Find where the given text appears and provide that cell's center as [X, Y] coordinate. 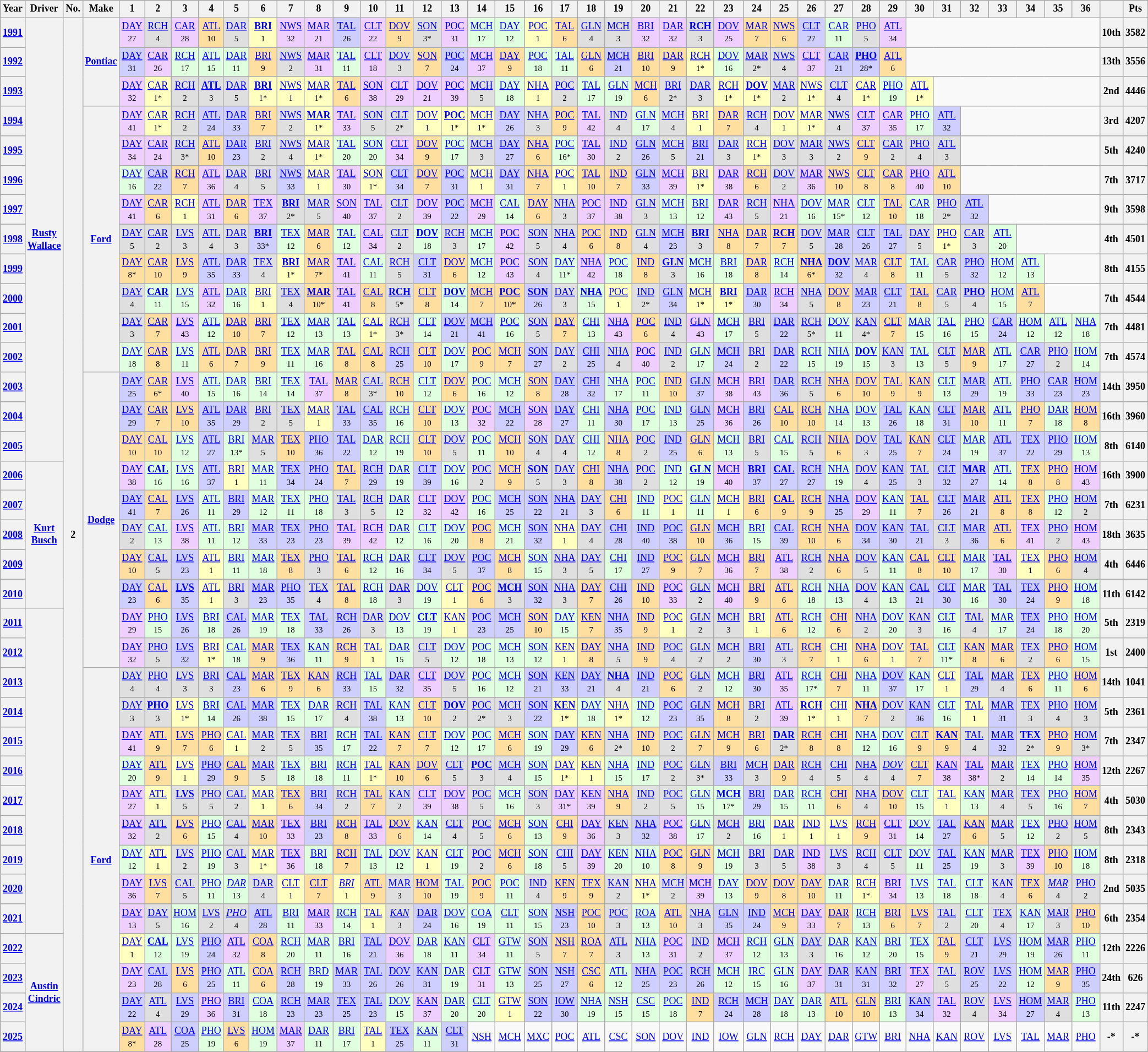
PHO7 [1030, 417]
CHI32 [591, 387]
MCH17* [729, 800]
1994 [13, 121]
IRC15 [757, 978]
DAR38 [729, 180]
IND21 [646, 683]
SON38 [373, 91]
COA6 [263, 978]
MAR37 [291, 1037]
SON21 [538, 683]
ATL7 [1030, 298]
DOV26 [400, 978]
SON13 [538, 830]
3rd [1112, 121]
DOV34 [866, 535]
CLT22 [373, 32]
PHO17 [920, 121]
KAN14 [427, 830]
CAR26 [158, 62]
RCH28 [291, 978]
ATL2 [158, 830]
LVS11 [185, 357]
HOM20 [1085, 623]
IND17 [646, 771]
NWS6 [784, 32]
CAL6 [158, 594]
CAR10 [158, 269]
TAL19 [455, 889]
CAL7 [158, 505]
IND13 [673, 417]
DAY9 [510, 62]
NHA9 [619, 800]
MAR13 [319, 328]
CHI26 [619, 594]
2000 [13, 298]
ROV [975, 1037]
1992 [13, 62]
1 [132, 9]
ATL39 [784, 712]
TEX23 [291, 535]
CAL1 [237, 742]
HOM13 [1085, 446]
POC43 [510, 269]
ATL27 [211, 446]
29 [893, 9]
RCH34 [784, 298]
2011 [13, 623]
KAN12 [866, 949]
ATL14 [1003, 476]
DAR23 [237, 151]
2013 [13, 683]
COA8 [263, 949]
HOM16 [185, 919]
1995 [13, 151]
MXC [538, 1037]
2021 [13, 919]
BRI10 [646, 62]
DAY6 [538, 210]
CAL27 [784, 476]
ATL [591, 1037]
MCH38 [729, 387]
PHO28* [866, 62]
SON20 [373, 151]
DOV7 [427, 180]
BRI43 [757, 387]
CLT30 [947, 594]
DAY22 [132, 1007]
DOV18 [427, 239]
RCH25 [400, 357]
Year [13, 9]
LVS13 [920, 889]
POC2* [482, 712]
GLN26 [646, 151]
4240 [1136, 151]
CHI12 [591, 446]
MCH41 [482, 328]
POC42 [510, 239]
TAL20 [347, 151]
2318 [1136, 860]
25 [784, 9]
CSC [619, 1037]
6 [263, 9]
DOV42 [455, 505]
TAL5 [947, 978]
DAR2* [784, 742]
LVS34 [1003, 1007]
HOM7 [1085, 800]
10 [373, 9]
CLT11 [510, 919]
DAY21 [591, 683]
NWS32 [291, 32]
RCH27 [811, 476]
BRI21 [701, 151]
2023 [13, 978]
ATL36 [211, 180]
GTW1 [510, 1007]
TAL16 [947, 328]
4501 [1136, 239]
2016 [13, 771]
22 [701, 9]
DOV1* [757, 91]
CHI7 [839, 683]
4481 [1136, 328]
IND27 [646, 564]
6th [1112, 919]
MAR [1058, 1037]
CLT2* [400, 121]
KEN33 [565, 683]
2015 [13, 742]
IND25 [673, 446]
HOM8 [1085, 417]
SON28 [538, 417]
DAY39 [591, 860]
DAR10 [237, 328]
CAR6* [158, 387]
TEX39 [1030, 860]
No. [73, 9]
11 [400, 9]
HOM2 [1085, 505]
SON25 [538, 978]
PHO25 [211, 978]
MAR38 [263, 712]
GLN43 [701, 328]
CLT14 [427, 328]
DAY33 [811, 919]
35 [1058, 9]
HOM3 [1085, 712]
TAL2 [947, 919]
CAL34 [373, 239]
RCH1 [185, 210]
CAL23 [237, 683]
DAY31* [565, 800]
DAY28 [565, 387]
CAL12 [158, 949]
2002 [13, 357]
3598 [1136, 210]
10th [1112, 32]
GLN37 [701, 387]
CAR27 [1030, 357]
1996 [13, 180]
COA18 [263, 1007]
MCH [510, 1037]
CAL4 [237, 830]
HOM27 [1030, 1007]
IOW30 [565, 1007]
CAL18 [237, 653]
3 [185, 9]
Dodge [101, 520]
BRI13* [237, 446]
IND [701, 1037]
PHO32 [975, 269]
GLN33 [646, 180]
1999 [13, 269]
TAL18 [947, 889]
DAY15 [565, 623]
DAY [811, 1037]
CAR3 [975, 239]
CAL35 [373, 417]
HOM6 [1085, 683]
LVS12 [185, 446]
7 [291, 9]
BRI23 [319, 830]
DAY38 [132, 476]
2009 [13, 564]
PHO8 [1058, 476]
CAL21 [920, 594]
13 [455, 9]
TAL32 [947, 1007]
18th [1112, 535]
NHA6* [811, 269]
MCH22 [510, 417]
MAR18 [263, 564]
PHO1* [947, 239]
LVS [1003, 1037]
BRI31 [237, 1007]
LVS40 [185, 387]
DAY34 [132, 151]
LVS22 [1003, 978]
MAR26 [1058, 949]
31 [947, 9]
1041 [1136, 683]
HOM10 [427, 889]
IND40 [646, 535]
6446 [1136, 564]
LVS10 [185, 417]
CAL2 [237, 800]
PHO33 [1030, 387]
2267 [1136, 771]
TAL [1030, 1037]
TAL38 [373, 712]
MAR29 [975, 387]
TEX22 [1030, 446]
NHA10 [646, 860]
KAN18 [920, 417]
ATL38 [784, 564]
MCH10 [510, 446]
CAR6 [158, 210]
CAR22 [158, 180]
TEX34 [291, 476]
LVS23 [185, 564]
RCH23 [291, 1007]
24 [757, 9]
TAL15 [373, 683]
NHA [920, 1037]
CAR18 [920, 210]
KAN34 [920, 1007]
6142 [1136, 594]
DOV25 [729, 32]
KEN7 [591, 623]
IND1 [811, 830]
2017 [13, 800]
MAR7 [757, 32]
4207 [1136, 121]
KAN37 [427, 1007]
BRI13 [893, 1007]
8 [319, 9]
CAL39 [784, 535]
ATL34 [893, 32]
POC22 [455, 210]
NHA38 [619, 476]
KEN6 [591, 742]
DAR [839, 1037]
POC32 [482, 417]
MAR27 [975, 476]
NHA2 [866, 623]
NWS1* [811, 91]
POC10* [510, 298]
SON27 [538, 357]
COA25 [185, 1037]
5035 [1136, 889]
CAL15 [784, 446]
HOM35 [1085, 771]
32 [975, 9]
DAR24 [427, 919]
TEX37 [263, 210]
36 [1085, 9]
TEX2 [1030, 653]
13th [1112, 62]
ATL17 [1003, 357]
NSH7 [565, 949]
CLT29 [400, 91]
2319 [1136, 623]
CAL14 [510, 210]
POC24 [455, 62]
CAL13 [158, 535]
PHO12 [1058, 505]
CAL16 [158, 476]
RCH20 [291, 949]
16 [538, 9]
Driver [44, 9]
RCH33 [347, 683]
CAL28 [158, 978]
6231 [1136, 505]
626 [1136, 978]
CAL1* [373, 328]
23 [729, 9]
2004 [13, 417]
LVS38 [185, 535]
IND24 [757, 919]
GLN15 [701, 800]
SON12 [538, 653]
LVS16 [185, 476]
24th [1112, 978]
ATL24 [211, 121]
LVS9 [185, 269]
BRI26 [757, 417]
MAR32 [1003, 742]
CHI9 [565, 830]
KEN39 [591, 800]
18 [591, 9]
SON19 [538, 742]
MAR28 [839, 239]
TEX27 [920, 978]
4544 [1136, 298]
30 [920, 9]
SON18 [538, 860]
TAL12 [347, 239]
TAL23 [373, 1007]
NHA11 [866, 683]
20 [646, 9]
DOV37 [893, 683]
21 [673, 9]
Pontiac [101, 62]
2347 [1136, 742]
4155 [1136, 269]
2022 [13, 949]
CAL3 [237, 860]
2361 [1136, 712]
DAR6 [237, 210]
NHA43 [619, 328]
1st [1112, 653]
TEX10 [291, 446]
MAR12 [263, 505]
DOV32 [839, 269]
DAR43 [729, 210]
2354 [1136, 919]
CHI17 [619, 564]
3556 [1136, 62]
TAL42 [591, 121]
RCH13 [866, 919]
DAR30 [757, 298]
RCH16 [400, 417]
KEN20 [619, 860]
TEX1 [1030, 564]
SON8 [538, 387]
PHO40 [920, 180]
3950 [1136, 387]
NSH15 [619, 1007]
HOM3* [1085, 742]
NHA42 [591, 269]
MAR2* [757, 62]
RCH6 [757, 180]
Kurt Busch [44, 535]
POC39 [455, 91]
ROV25 [975, 978]
CLT13 [947, 387]
2018 [13, 830]
HOM4 [1085, 564]
LVS35 [185, 594]
ROA7 [591, 949]
BRI37 [757, 476]
DAR1 [784, 830]
2008 [13, 535]
SON [646, 1037]
HOM23 [1085, 387]
NSH [482, 1037]
Rusty Wallace [44, 239]
MCH28 [757, 1007]
DAY11* [565, 269]
DAY20 [132, 771]
BRI33* [263, 239]
LVS15 [185, 298]
COA19 [482, 919]
2400 [1136, 653]
GLN3* [701, 771]
CHI11 [591, 417]
CLT35 [427, 683]
9th [1112, 210]
NHA17 [619, 387]
MAR7* [319, 269]
NWS1 [291, 91]
MCH19 [729, 860]
PHO13 [1085, 1007]
RCH [784, 1037]
DOV36 [400, 949]
RCH17* [811, 683]
GLN34 [673, 298]
PHO23 [319, 535]
2343 [1136, 830]
NHA14 [839, 417]
3582 [1136, 32]
DAR17 [319, 712]
PHO2* [947, 210]
PHO [1085, 1037]
POC1* [455, 121]
2020 [13, 889]
TAL39 [347, 535]
NHA35 [619, 623]
HOM5 [1085, 830]
BRI33 [729, 771]
CSC6 [591, 978]
PHO14 [1058, 771]
POC10 [591, 919]
DAR29 [237, 417]
6140 [1136, 446]
KAN4* [866, 328]
DAY37 [811, 978]
2247 [1136, 1007]
RCH29 [373, 476]
34 [1030, 9]
LVS1* [185, 712]
Austin Cindric [44, 993]
GLN [757, 1037]
SON3 [538, 800]
ATL20 [1003, 239]
1998 [13, 239]
DAY1* [565, 771]
14 [482, 9]
GLN25 [701, 417]
KAN8 [975, 653]
IND2* [646, 298]
CHI28 [619, 535]
4446 [1136, 91]
IOW [729, 1037]
BRI20 [893, 949]
4 [211, 9]
ATL13 [1030, 269]
TAL17 [591, 91]
TAL38* [975, 771]
POC40 [646, 357]
2010 [13, 594]
GLN11 [701, 505]
5030 [1136, 800]
GLN16 [784, 978]
9 [347, 9]
DAY16 [132, 180]
BRI [893, 1037]
KAN [947, 1037]
CLT27 [811, 32]
TEX2* [1030, 742]
17 [565, 9]
15 [510, 9]
TEX3 [1030, 712]
28 [866, 9]
CAR28 [185, 32]
2226 [1136, 949]
CAR23 [1058, 387]
DOV29 [866, 505]
KAN25 [893, 476]
DOV38 [455, 800]
4574 [1136, 357]
ATL8 [1003, 505]
IND11 [646, 505]
MAR15* [839, 210]
BRI17 [347, 1037]
CAL3* [373, 387]
NSH27 [565, 978]
RCH24 [729, 1007]
LVS5 [185, 800]
MCH23 [673, 239]
CLT11* [947, 653]
BRD19 [319, 978]
GTW13 [510, 978]
RCH15 [811, 357]
NHA30 [619, 417]
SON3* [427, 32]
BRI15 [757, 535]
TAL1* [373, 771]
2001 [13, 328]
PHO16 [1058, 800]
GLN13 [784, 949]
5 [237, 9]
GTW11 [510, 949]
2024 [13, 1007]
NHA18 [1085, 328]
POC33 [673, 594]
HOM14 [1085, 357]
MAR8 [347, 387]
LVS19 [185, 949]
KAN38 [947, 771]
CHI13 [591, 328]
ROV4 [975, 1007]
DOV19 [427, 594]
ATL19 [1003, 387]
MCH29 [482, 210]
SON10 [538, 623]
KEN1* [565, 712]
ROA13 [646, 919]
DAY25 [132, 387]
SON26 [538, 298]
KEN3 [619, 830]
KEN9 [565, 889]
KAN4 [1003, 889]
NHA12 [866, 742]
1997 [13, 210]
GLN9 [701, 860]
NHA2* [619, 742]
2012 [13, 653]
2006 [13, 476]
RCH19 [400, 446]
KAN19 [975, 860]
CSC15 [646, 1007]
CLT15 [920, 800]
LVS32 [185, 653]
MCH24 [729, 357]
SON7 [427, 62]
2005 [13, 446]
SON1* [373, 180]
MAR15 [920, 328]
3717 [1136, 180]
2019 [13, 860]
DOV [673, 1037]
26 [811, 9]
1993 [13, 91]
2003 [13, 387]
DAR36 [784, 387]
DAR20 [455, 1007]
SON40 [347, 210]
CAR35 [893, 121]
TEX33 [291, 830]
GTW [866, 1037]
MAR10* [319, 298]
CAR21 [839, 62]
ATL31 [211, 210]
TAL29 [975, 683]
DAR8 [757, 269]
1991 [13, 32]
DAY1 [132, 949]
CLT3 [947, 535]
Make [101, 9]
Pts [1136, 9]
KAN10 [400, 771]
DOV17 [455, 357]
LVS43 [185, 328]
NWS33 [291, 180]
POC [565, 1037]
19 [619, 9]
3635 [1136, 535]
NWS10 [839, 180]
BRI35 [319, 742]
DAY26 [510, 121]
DOV39 [427, 210]
CHI25 [591, 357]
DAR31 [839, 978]
3960 [1136, 417]
12 [427, 9]
3900 [1136, 476]
CAL11 [373, 269]
KAN30 [893, 535]
2007 [13, 505]
RCH42 [373, 535]
NHA32 [646, 830]
2014 [13, 712]
NSH23 [565, 919]
ATL1* [920, 91]
POC4 [673, 653]
33 [1003, 9]
CLT24 [947, 446]
TEX41 [1030, 535]
27 [839, 9]
KAN36 [920, 712]
2025 [13, 1037]
DAY8 [591, 653]
POC16* [565, 151]
